Output the [x, y] coordinate of the center of the cell containing the given text.  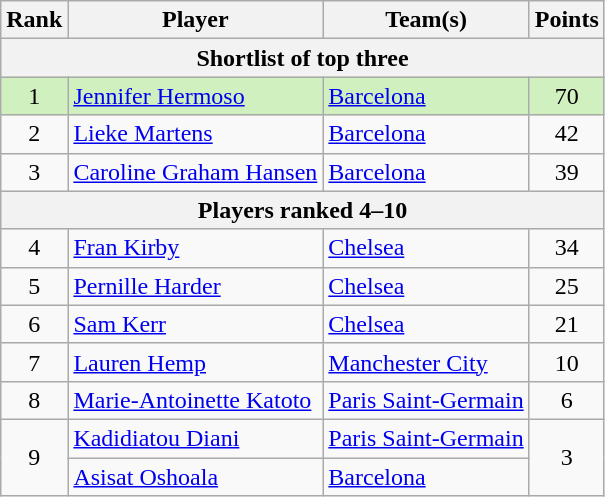
Manchester City [426, 362]
Sam Kerr [196, 324]
Asisat Oshoala [196, 477]
Rank [34, 20]
Player [196, 20]
Shortlist of top three [303, 58]
9 [34, 457]
10 [566, 362]
Kadidiatou Diani [196, 438]
Pernille Harder [196, 286]
4 [34, 248]
25 [566, 286]
5 [34, 286]
39 [566, 172]
Jennifer Hermoso [196, 96]
70 [566, 96]
Points [566, 20]
2 [34, 134]
Lieke Martens [196, 134]
Marie-Antoinette Katoto [196, 400]
7 [34, 362]
Players ranked 4–10 [303, 210]
1 [34, 96]
8 [34, 400]
Lauren Hemp [196, 362]
21 [566, 324]
34 [566, 248]
Team(s) [426, 20]
42 [566, 134]
Caroline Graham Hansen [196, 172]
Fran Kirby [196, 248]
